Provide the [x, y] coordinate of the cell's center where the given text is located.  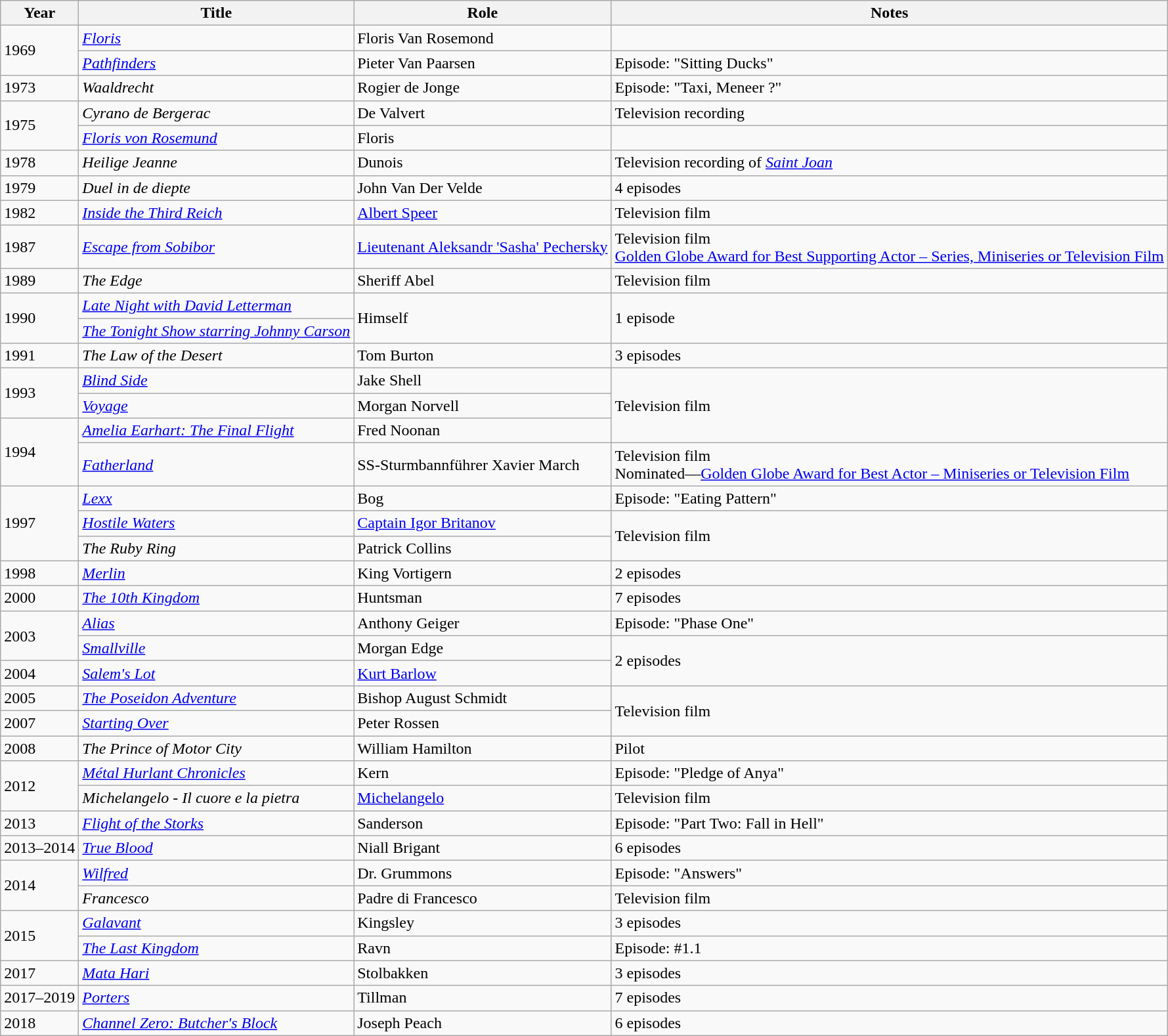
2008 [39, 748]
1978 [39, 163]
Bog [483, 498]
Niall Brigant [483, 848]
Inside the Third Reich [217, 213]
2003 [39, 636]
1998 [39, 573]
1979 [39, 188]
Ravn [483, 948]
SS-Sturmbannführer Xavier March [483, 465]
2017 [39, 973]
Dr. Grummons [483, 873]
Jake Shell [483, 381]
2004 [39, 673]
Late Night with David Letterman [217, 305]
Patrick Collins [483, 548]
Michelangelo - Il cuore e la pietra [217, 798]
2007 [39, 723]
Smallville [217, 648]
The Prince of Motor City [217, 748]
2005 [39, 698]
Métal Hurlant Chronicles [217, 773]
Title [217, 13]
Michelangelo [483, 798]
Hostile Waters [217, 523]
1991 [39, 356]
Notes [889, 13]
Albert Speer [483, 213]
Episode: "Eating Pattern" [889, 498]
Padre di Francesco [483, 898]
Stolbakken [483, 973]
Salem's Lot [217, 673]
Episode: #1.1 [889, 948]
2018 [39, 1023]
The Law of the Desert [217, 356]
Episode: "Part Two: Fall in Hell" [889, 823]
Morgan Edge [483, 648]
Blind Side [217, 381]
True Blood [217, 848]
Floris von Rosemund [217, 138]
Episode: "Phase One" [889, 623]
Tillman [483, 998]
1975 [39, 125]
Fred Noonan [483, 431]
King Vortigern [483, 573]
Wilfred [217, 873]
1 episode [889, 318]
Episode: "Taxi, Meneer ?" [889, 88]
1989 [39, 280]
Pathfinders [217, 63]
1993 [39, 393]
Floris Van Rosemond [483, 38]
Television filmNominated—Golden Globe Award for Best Actor – Miniseries or Television Film [889, 465]
Francesco [217, 898]
Galavant [217, 923]
Voyage [217, 406]
Television filmGolden Globe Award for Best Supporting Actor – Series, Miniseries or Television Film [889, 247]
2015 [39, 936]
Anthony Geiger [483, 623]
Dunois [483, 163]
Joseph Peach [483, 1023]
Fatherland [217, 465]
Kern [483, 773]
Bishop August Schmidt [483, 698]
Role [483, 13]
Sanderson [483, 823]
John Van Der Velde [483, 188]
The Last Kingdom [217, 948]
Kurt Barlow [483, 673]
2013–2014 [39, 848]
2012 [39, 786]
Pilot [889, 748]
De Valvert [483, 113]
Channel Zero: Butcher's Block [217, 1023]
1994 [39, 452]
Starting Over [217, 723]
1990 [39, 318]
1987 [39, 247]
Episode: "Sitting Ducks" [889, 63]
Himself [483, 318]
Tom Burton [483, 356]
The Poseidon Adventure [217, 698]
Television recording [889, 113]
2000 [39, 598]
The Ruby Ring [217, 548]
Lieutenant Aleksandr 'Sasha' Pechersky [483, 247]
Peter Rossen [483, 723]
Lexx [217, 498]
Duel in de diepte [217, 188]
4 episodes [889, 188]
2014 [39, 886]
William Hamilton [483, 748]
2013 [39, 823]
Rogier de Jonge [483, 88]
1997 [39, 523]
Morgan Norvell [483, 406]
1982 [39, 213]
2017–2019 [39, 998]
1973 [39, 88]
Huntsman [483, 598]
Episode: "Answers" [889, 873]
The Edge [217, 280]
Cyrano de Bergerac [217, 113]
Episode: "Pledge of Anya" [889, 773]
Television recording of Saint Joan [889, 163]
Heilige Jeanne [217, 163]
The Tonight Show starring Johnny Carson [217, 330]
Waaldrecht [217, 88]
The 10th Kingdom [217, 598]
Kingsley [483, 923]
Escape from Sobibor [217, 247]
Flight of the Storks [217, 823]
Alias [217, 623]
Pieter Van Paarsen [483, 63]
Amelia Earhart: The Final Flight [217, 431]
Mata Hari [217, 973]
1969 [39, 51]
Sheriff Abel [483, 280]
Porters [217, 998]
Year [39, 13]
Captain Igor Britanov [483, 523]
Merlin [217, 573]
